Scan for the cell matching the given text and deliver its [X, Y] coordinate at center. 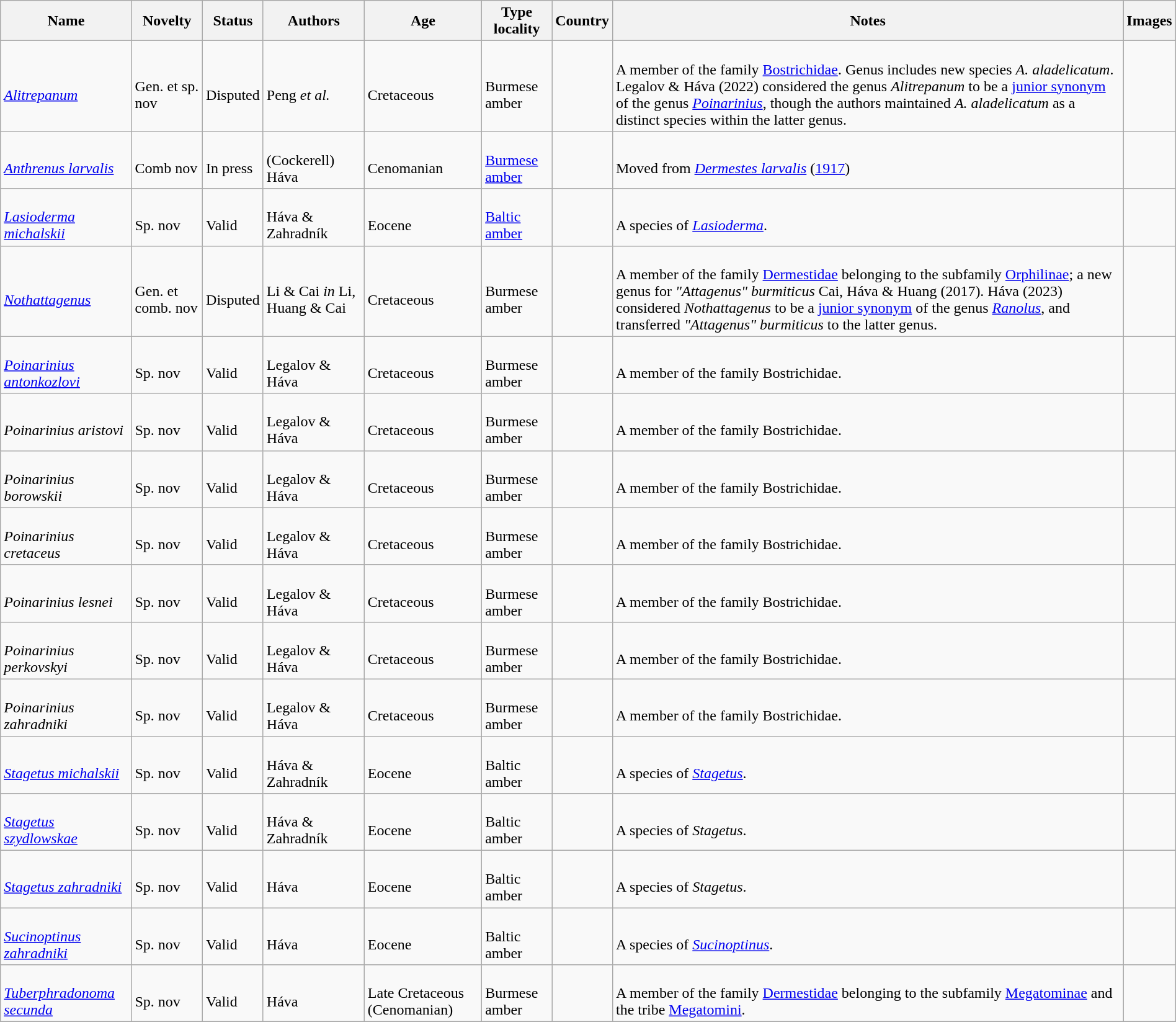
Name [66, 21]
In press [233, 160]
Poinarinius zahradniki [66, 707]
Type locality [517, 21]
Gen. et comb. nov [167, 291]
Age [423, 21]
Peng et al. [314, 86]
Status [233, 21]
Country [582, 21]
Moved from Dermestes larvalis (1917) [867, 160]
Gen. et sp. nov [167, 86]
A species of Sucinoptinus. [867, 936]
Poinarinius cretaceus [66, 536]
Tuberphradonoma secunda [66, 993]
Lasioderma michalskii [66, 217]
Poinarinius borowskii [66, 479]
Poinarinius aristovi [66, 422]
A member of the family Dermestidae belonging to the subfamily Megatominae and the tribe Megatomini. [867, 993]
Comb nov [167, 160]
(Cockerell) Háva [314, 160]
Images [1149, 21]
Cenomanian [423, 160]
Nothattagenus [66, 291]
Sucinoptinus zahradniki [66, 936]
A species of Lasioderma. [867, 217]
Novelty [167, 21]
Anthrenus larvalis [66, 160]
Alitrepanum [66, 86]
Li & Cai in Li, Huang & Cai [314, 291]
Notes [867, 21]
Stagetus michalskii [66, 764]
Authors [314, 21]
Poinarinius perkovskyi [66, 650]
Stagetus zahradniki [66, 879]
Poinarinius lesnei [66, 593]
Poinarinius antonkozlovi [66, 365]
Stagetus szydlowskae [66, 822]
Late Cretaceous (Cenomanian) [423, 993]
